Locate the cell with the specified text and output its (X, Y) center coordinate. 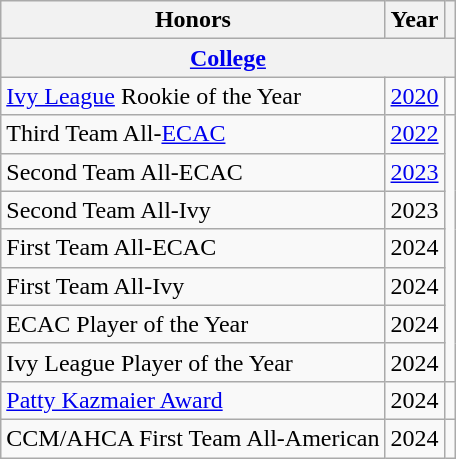
Patty Kazmaier Award (193, 400)
CCM/AHCA First Team All-American (193, 438)
Third Team All-ECAC (193, 134)
First Team All-ECAC (193, 248)
Year (414, 20)
Honors (193, 20)
Second Team All-Ivy (193, 210)
2022 (414, 134)
Ivy League Player of the Year (193, 362)
2020 (414, 96)
First Team All-Ivy (193, 286)
College (228, 58)
Second Team All-ECAC (193, 172)
Ivy League Rookie of the Year (193, 96)
ECAC Player of the Year (193, 324)
